Determine the [X, Y] coordinate at the center of the cell enclosing the given text.  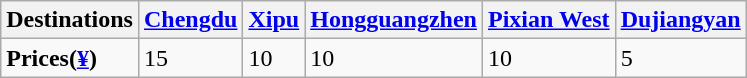
Destinations [70, 20]
Dujiangyan [680, 20]
Prices(¥) [70, 58]
Pixian West [548, 20]
15 [190, 58]
Hongguangzhen [394, 20]
Chengdu [190, 20]
Xipu [274, 20]
5 [680, 58]
